Scan for the cell matching the given text and deliver its [x, y] coordinate at center. 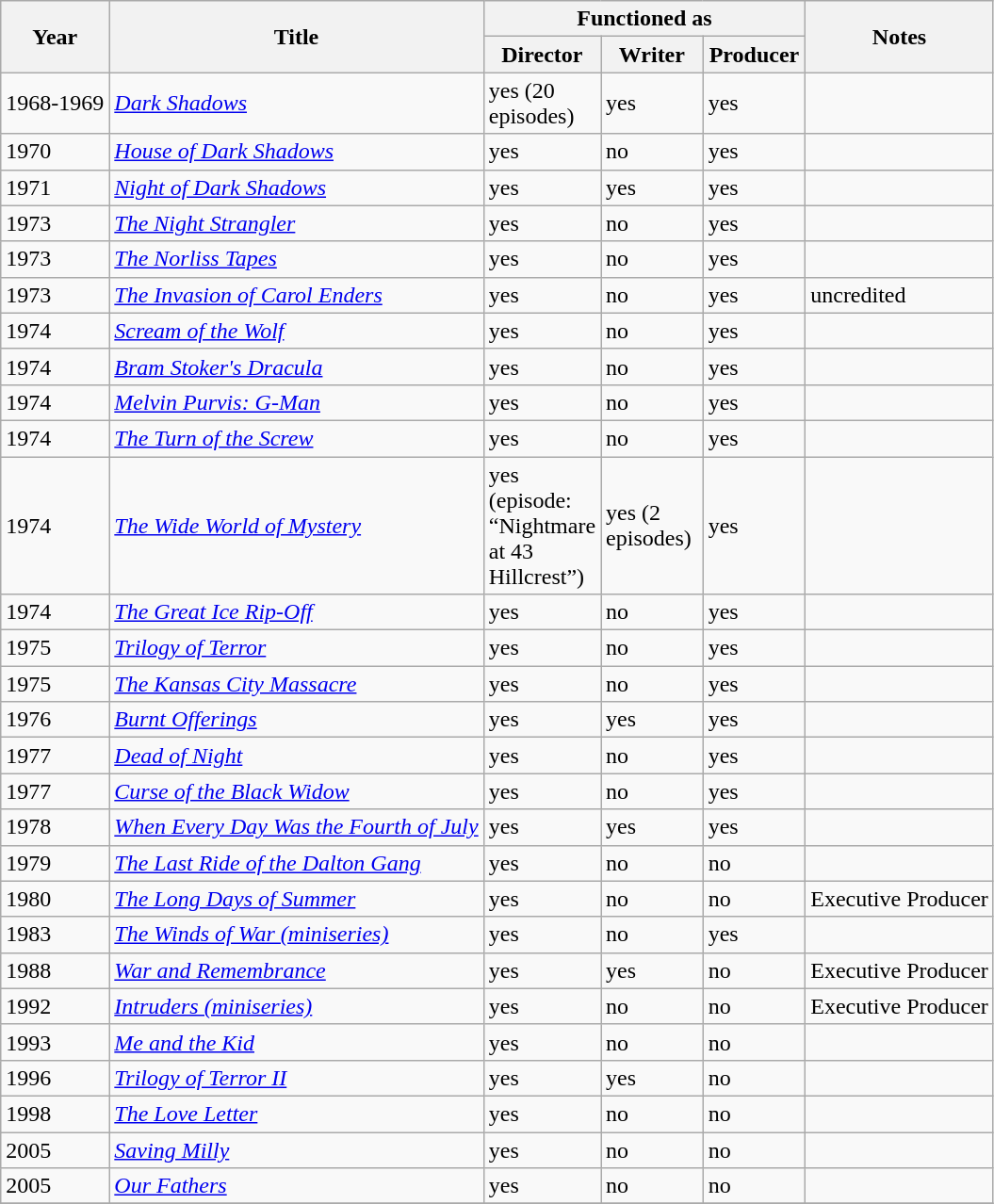
Curse of the Black Widow [296, 791]
1978 [55, 827]
The Norliss Tapes [296, 259]
1998 [55, 1114]
The Winds of War (miniseries) [296, 935]
yes (2 episodes) [652, 525]
1980 [55, 899]
Functioned as [644, 19]
The Last Ride of the Dalton Gang [296, 863]
yes (20 episodes) [542, 104]
House of Dark Shadows [296, 152]
1976 [55, 720]
Scream of the Wolf [296, 331]
Dead of Night [296, 756]
The Wide World of Mystery [296, 525]
The Night Strangler [296, 223]
Writer [652, 55]
1968-1969 [55, 104]
Director [542, 55]
yes (episode: “Nightmare at 43 Hillcrest”) [542, 525]
Night of Dark Shadows [296, 187]
Trilogy of Terror II [296, 1078]
uncredited [900, 295]
The Invasion of Carol Enders [296, 295]
Producer [754, 55]
1993 [55, 1042]
Trilogy of Terror [296, 648]
Me and the Kid [296, 1042]
Title [296, 37]
The Love Letter [296, 1114]
War and Remembrance [296, 970]
Bram Stoker's Dracula [296, 366]
1979 [55, 863]
The Kansas City Massacre [296, 684]
Year [55, 37]
Burnt Offerings [296, 720]
1971 [55, 187]
1970 [55, 152]
1988 [55, 970]
Intruders (miniseries) [296, 1006]
Melvin Purvis: G-Man [296, 402]
Notes [900, 37]
Saving Milly [296, 1150]
1992 [55, 1006]
Our Fathers [296, 1186]
1983 [55, 935]
The Long Days of Summer [296, 899]
The Great Ice Rip-Off [296, 612]
When Every Day Was the Fourth of July [296, 827]
1996 [55, 1078]
The Turn of the Screw [296, 438]
Dark Shadows [296, 104]
